Pinpoint the cell where the given text exists, returning its [X, Y] midpoint coordinate. 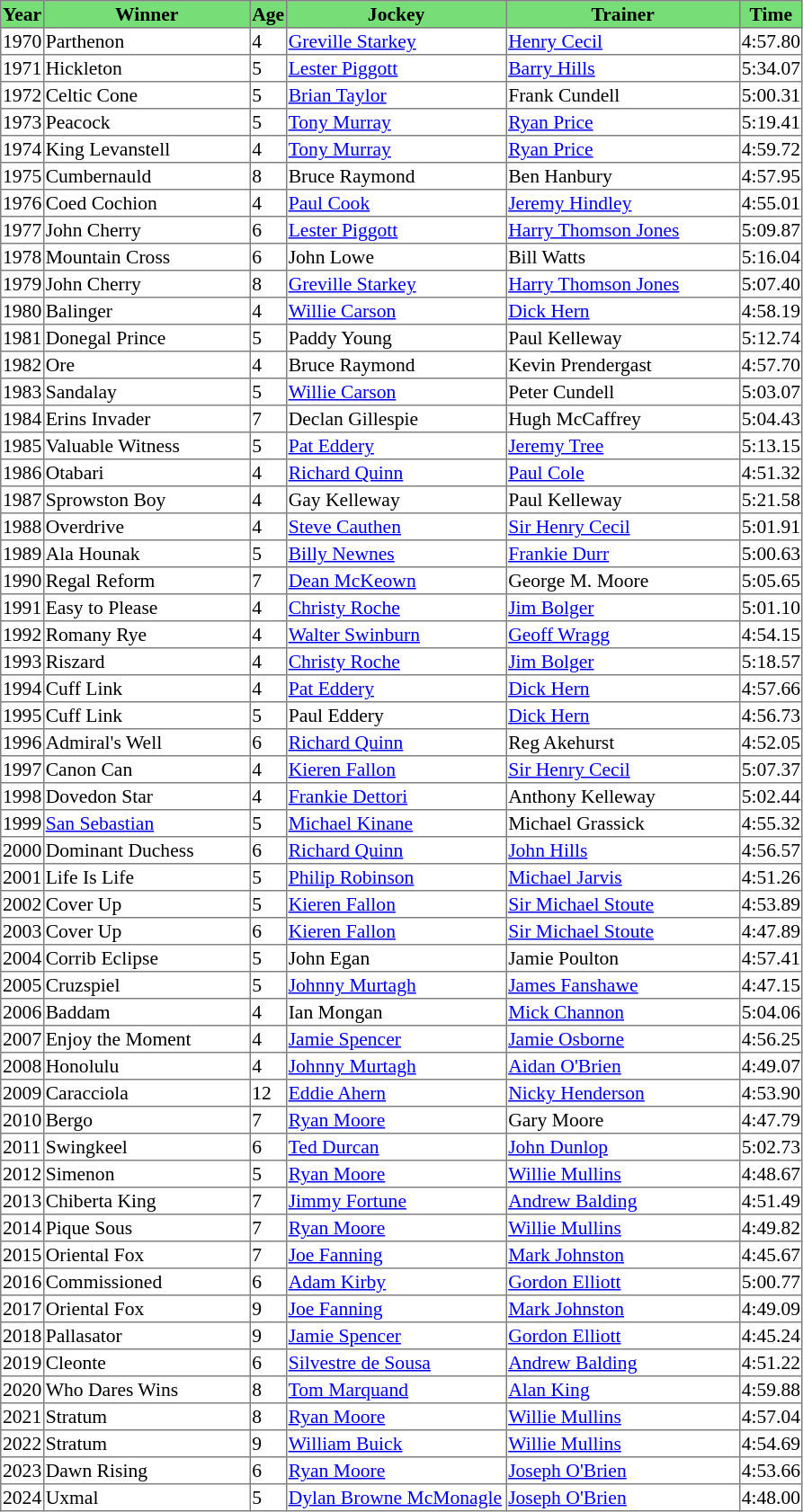
5:02.44 [771, 796]
5:00.31 [771, 95]
5:07.37 [771, 769]
4:57.80 [771, 41]
4:53.89 [771, 904]
Reg Akehurst [623, 743]
Walter Swinburn [396, 635]
1998 [22, 796]
1978 [22, 257]
5:34.07 [771, 68]
Commissioned [147, 1282]
2005 [22, 985]
1994 [22, 689]
Bergo [147, 1120]
Frankie Durr [623, 554]
5:13.15 [771, 446]
1987 [22, 500]
Ted Durcan [396, 1147]
4:49.07 [771, 1066]
Pique Sous [147, 1228]
4:48.00 [771, 1498]
Declan Gillespie [396, 419]
Ore [147, 365]
2003 [22, 931]
1995 [22, 716]
Easy to Please [147, 608]
Otabari [147, 473]
2008 [22, 1066]
Jimmy Fortune [396, 1201]
2020 [22, 1390]
Tom Marquand [396, 1390]
1991 [22, 608]
4:59.72 [771, 149]
Cleonte [147, 1363]
2001 [22, 877]
1972 [22, 95]
2006 [22, 1012]
2024 [22, 1498]
Dovedon Star [147, 796]
2021 [22, 1417]
1976 [22, 203]
2015 [22, 1255]
2019 [22, 1363]
Ala Hounak [147, 554]
2012 [22, 1174]
Erins Invader [147, 419]
Ben Hanbury [623, 176]
1974 [22, 149]
1986 [22, 473]
Aidan O'Brien [623, 1066]
Balinger [147, 311]
Trainer [623, 14]
Barry Hills [623, 68]
5:03.07 [771, 392]
Sandalay [147, 392]
5:16.04 [771, 257]
5:02.73 [771, 1147]
Billy Newnes [396, 554]
5:00.63 [771, 554]
Nicky Henderson [623, 1093]
Frank Cundell [623, 95]
John Dunlop [623, 1147]
4:57.70 [771, 365]
Overdrive [147, 527]
Parthenon [147, 41]
5:07.40 [771, 284]
George M. Moore [623, 581]
Canon Can [147, 769]
Coed Cochion [147, 203]
James Fanshawe [623, 985]
Valuable Witness [147, 446]
Year [22, 14]
1993 [22, 662]
Kevin Prendergast [623, 365]
1997 [22, 769]
1979 [22, 284]
John Lowe [396, 257]
Winner [147, 14]
4:47.79 [771, 1120]
Bill Watts [623, 257]
Eddie Ahern [396, 1093]
San Sebastian [147, 823]
Jeremy Tree [623, 446]
Ian Mongan [396, 1012]
4:53.90 [771, 1093]
1992 [22, 635]
Anthony Kelleway [623, 796]
Brian Taylor [396, 95]
4:45.24 [771, 1336]
4:55.32 [771, 823]
4:48.67 [771, 1174]
Admiral's Well [147, 743]
2017 [22, 1309]
2022 [22, 1444]
1980 [22, 311]
Celtic Cone [147, 95]
Peter Cundell [623, 392]
2007 [22, 1039]
Hickleton [147, 68]
4:55.01 [771, 203]
Chiberta King [147, 1201]
Dean McKeown [396, 581]
Gay Kelleway [396, 500]
2023 [22, 1471]
William Buick [396, 1444]
5:01.10 [771, 608]
1984 [22, 419]
5:09.87 [771, 230]
4:51.49 [771, 1201]
4:47.89 [771, 931]
Donegal Prince [147, 338]
4:57.41 [771, 958]
Simenon [147, 1174]
Dominant Duchess [147, 850]
Mountain Cross [147, 257]
2016 [22, 1282]
4:52.05 [771, 743]
2004 [22, 958]
Jamie Poulton [623, 958]
4:57.95 [771, 176]
King Levanstell [147, 149]
5:05.65 [771, 581]
4:51.22 [771, 1363]
1973 [22, 122]
2002 [22, 904]
4:47.15 [771, 985]
Geoff Wragg [623, 635]
Jamie Osborne [623, 1039]
1988 [22, 527]
Frankie Dettori [396, 796]
5:00.77 [771, 1282]
Jeremy Hindley [623, 203]
4:49.82 [771, 1228]
Uxmal [147, 1498]
Baddam [147, 1012]
Silvestre de Sousa [396, 1363]
Gary Moore [623, 1120]
Paul Cole [623, 473]
4:59.88 [771, 1390]
4:45.67 [771, 1255]
Michael Grassick [623, 823]
John Egan [396, 958]
1990 [22, 581]
4:51.32 [771, 473]
4:54.69 [771, 1444]
4:54.15 [771, 635]
1982 [22, 365]
Dawn Rising [147, 1471]
4:56.57 [771, 850]
4:56.73 [771, 716]
4:51.26 [771, 877]
Riszard [147, 662]
5:21.58 [771, 500]
Regal Reform [147, 581]
4:49.09 [771, 1309]
Mick Channon [623, 1012]
1981 [22, 338]
Enjoy the Moment [147, 1039]
1971 [22, 68]
5:19.41 [771, 122]
Paddy Young [396, 338]
2000 [22, 850]
Who Dares Wins [147, 1390]
2009 [22, 1093]
1975 [22, 176]
Steve Cauthen [396, 527]
1996 [22, 743]
John Hills [623, 850]
5:04.43 [771, 419]
12 [268, 1093]
5:18.57 [771, 662]
1977 [22, 230]
Pallasator [147, 1336]
4:56.25 [771, 1039]
Time [771, 14]
Peacock [147, 122]
Jockey [396, 14]
Adam Kirby [396, 1282]
1989 [22, 554]
2011 [22, 1147]
4:53.66 [771, 1471]
Caracciola [147, 1093]
5:12.74 [771, 338]
Hugh McCaffrey [623, 419]
4:58.19 [771, 311]
Alan King [623, 1390]
Honolulu [147, 1066]
Age [268, 14]
Life Is Life [147, 877]
1999 [22, 823]
Cumbernauld [147, 176]
2013 [22, 1201]
5:01.91 [771, 527]
Michael Jarvis [623, 877]
1985 [22, 446]
4:57.04 [771, 1417]
Corrib Eclipse [147, 958]
Sprowston Boy [147, 500]
Paul Cook [396, 203]
Cruzspiel [147, 985]
Swingkeel [147, 1147]
1970 [22, 41]
Dylan Browne McMonagle [396, 1498]
Philip Robinson [396, 877]
Michael Kinane [396, 823]
Paul Eddery [396, 716]
2014 [22, 1228]
2010 [22, 1120]
5:04.06 [771, 1012]
1983 [22, 392]
Romany Rye [147, 635]
2018 [22, 1336]
Henry Cecil [623, 41]
4:57.66 [771, 689]
